From the cell containing the given text, extract its center point as [x, y] coordinate. 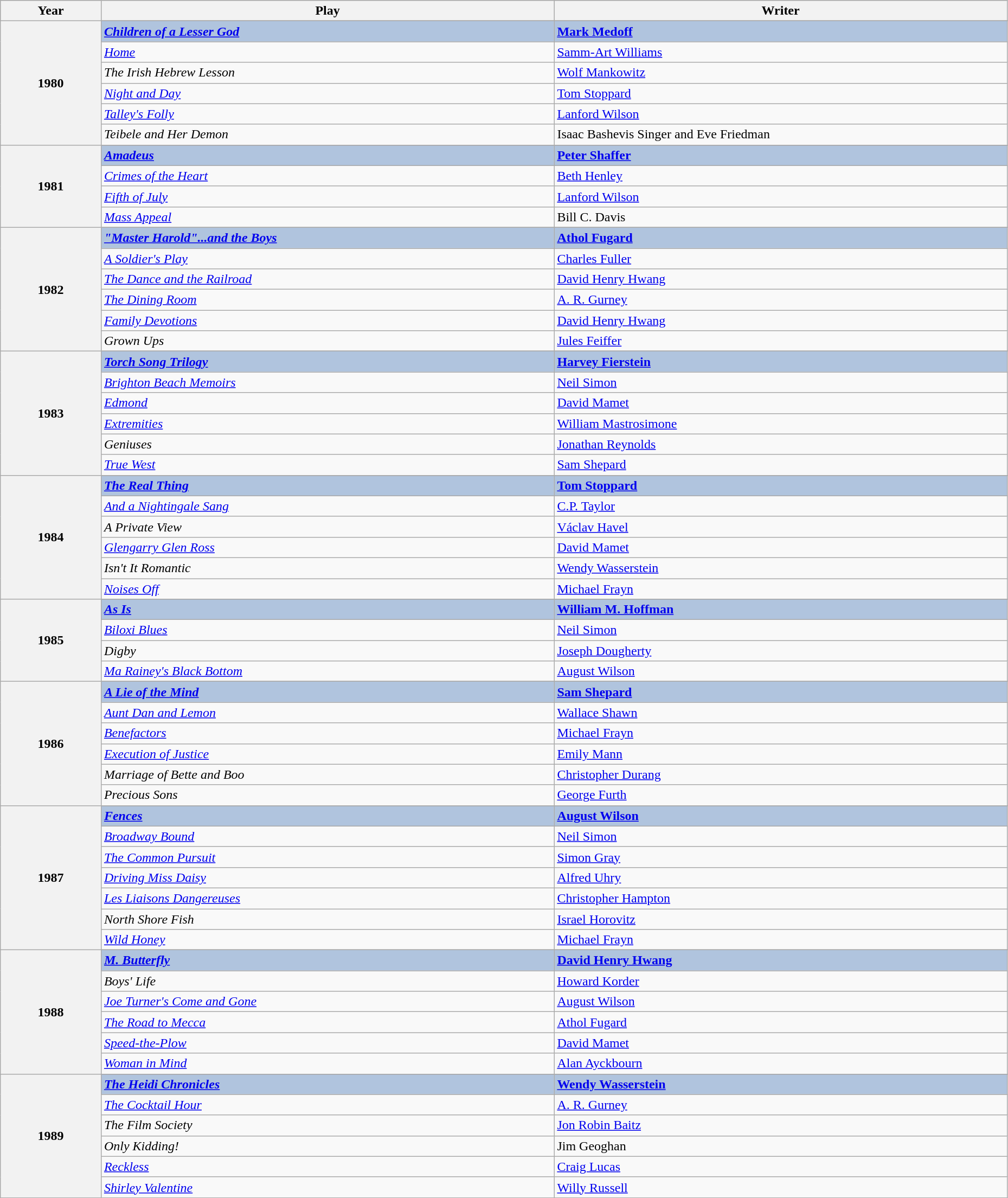
Shirley Valentine [328, 1187]
Emily Mann [781, 754]
Alan Ayckbourn [781, 1064]
The Real Thing [328, 485]
The Dining Room [328, 300]
1989 [51, 1136]
Beth Henley [781, 176]
Jim Geoghan [781, 1146]
Ma Rainey's Black Bottom [328, 671]
Samm-Art Williams [781, 52]
Grown Ups [328, 341]
Václav Havel [781, 527]
Mark Medoff [781, 31]
Joseph Dougherty [781, 651]
North Shore Fish [328, 919]
1982 [51, 289]
Marriage of Bette and Boo [328, 774]
Israel Horovitz [781, 919]
George Furth [781, 795]
Crimes of the Heart [328, 176]
Willy Russell [781, 1187]
Year [51, 11]
Woman in Mind [328, 1064]
Play [328, 11]
Jonathan Reynolds [781, 444]
Wild Honey [328, 940]
Broadway Bound [328, 836]
Christopher Durang [781, 774]
Bill C. Davis [781, 217]
Noises Off [328, 588]
True West [328, 465]
A Soldier's Play [328, 259]
Execution of Justice [328, 754]
Brighton Beach Memoirs [328, 382]
The Dance and the Railroad [328, 279]
Mass Appeal [328, 217]
Charles Fuller [781, 259]
The Common Pursuit [328, 857]
Fifth of July [328, 196]
Harvey Fierstein [781, 362]
Reckless [328, 1167]
And a Nightingale Sang [328, 506]
Speed-the-Plow [328, 1043]
Family Devotions [328, 321]
1980 [51, 83]
C.P. Taylor [781, 506]
Amadeus [328, 155]
Wallace Shawn [781, 713]
William M. Hoffman [781, 610]
Craig Lucas [781, 1167]
Wolf Mankowitz [781, 73]
Talley's Folly [328, 114]
William Mastrosimone [781, 424]
The Film Society [328, 1125]
Christopher Hampton [781, 898]
Les Liaisons Dangereuses [328, 898]
Alfred Uhry [781, 877]
1981 [51, 186]
Driving Miss Daisy [328, 877]
Writer [781, 11]
A Lie of the Mind [328, 692]
Benefactors [328, 733]
Home [328, 52]
Glengarry Glen Ross [328, 547]
As Is [328, 610]
Jon Robin Baitz [781, 1125]
M. Butterfly [328, 960]
1987 [51, 877]
Edmond [328, 403]
The Irish Hebrew Lesson [328, 73]
Teibele and Her Demon [328, 134]
A Private View [328, 527]
Boys' Life [328, 981]
Biloxi Blues [328, 630]
Isn't It Romantic [328, 568]
Jules Feiffer [781, 341]
Geniuses [328, 444]
Extremities [328, 424]
1988 [51, 1012]
1984 [51, 537]
The Cocktail Hour [328, 1105]
Precious Sons [328, 795]
The Heidi Chronicles [328, 1084]
Fences [328, 816]
Simon Gray [781, 857]
1983 [51, 413]
Digby [328, 651]
Isaac Bashevis Singer and Eve Friedman [781, 134]
1985 [51, 640]
"Master Harold"...and the Boys [328, 238]
Aunt Dan and Lemon [328, 713]
1986 [51, 744]
Peter Shaffer [781, 155]
Children of a Lesser God [328, 31]
Joe Turner's Come and Gone [328, 1002]
Torch Song Trilogy [328, 362]
Only Kidding! [328, 1146]
The Road to Mecca [328, 1022]
Howard Korder [781, 981]
Night and Day [328, 93]
